Locate the cell with the specified text and output its (X, Y) center coordinate. 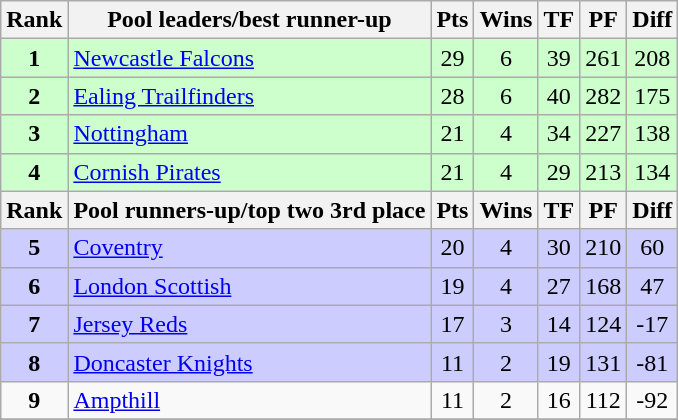
9 (34, 400)
Jersey Reds (250, 324)
20 (452, 248)
210 (604, 248)
112 (604, 400)
40 (559, 96)
213 (604, 172)
7 (34, 324)
16 (559, 400)
227 (604, 134)
London Scottish (250, 286)
34 (559, 134)
168 (604, 286)
30 (559, 248)
Pool runners-up/top two 3rd place (250, 210)
Pool leaders/best runner-up (250, 20)
17 (452, 324)
Newcastle Falcons (250, 58)
Ealing Trailfinders (250, 96)
60 (652, 248)
8 (34, 362)
261 (604, 58)
138 (652, 134)
-81 (652, 362)
39 (559, 58)
131 (604, 362)
134 (652, 172)
Ampthill (250, 400)
175 (652, 96)
-17 (652, 324)
28 (452, 96)
Nottingham (250, 134)
27 (559, 286)
5 (34, 248)
47 (652, 286)
-92 (652, 400)
208 (652, 58)
124 (604, 324)
Doncaster Knights (250, 362)
Coventry (250, 248)
282 (604, 96)
14 (559, 324)
Cornish Pirates (250, 172)
1 (34, 58)
